Capture the cell that displays the provided text and extract its (x, y) central coordinate. 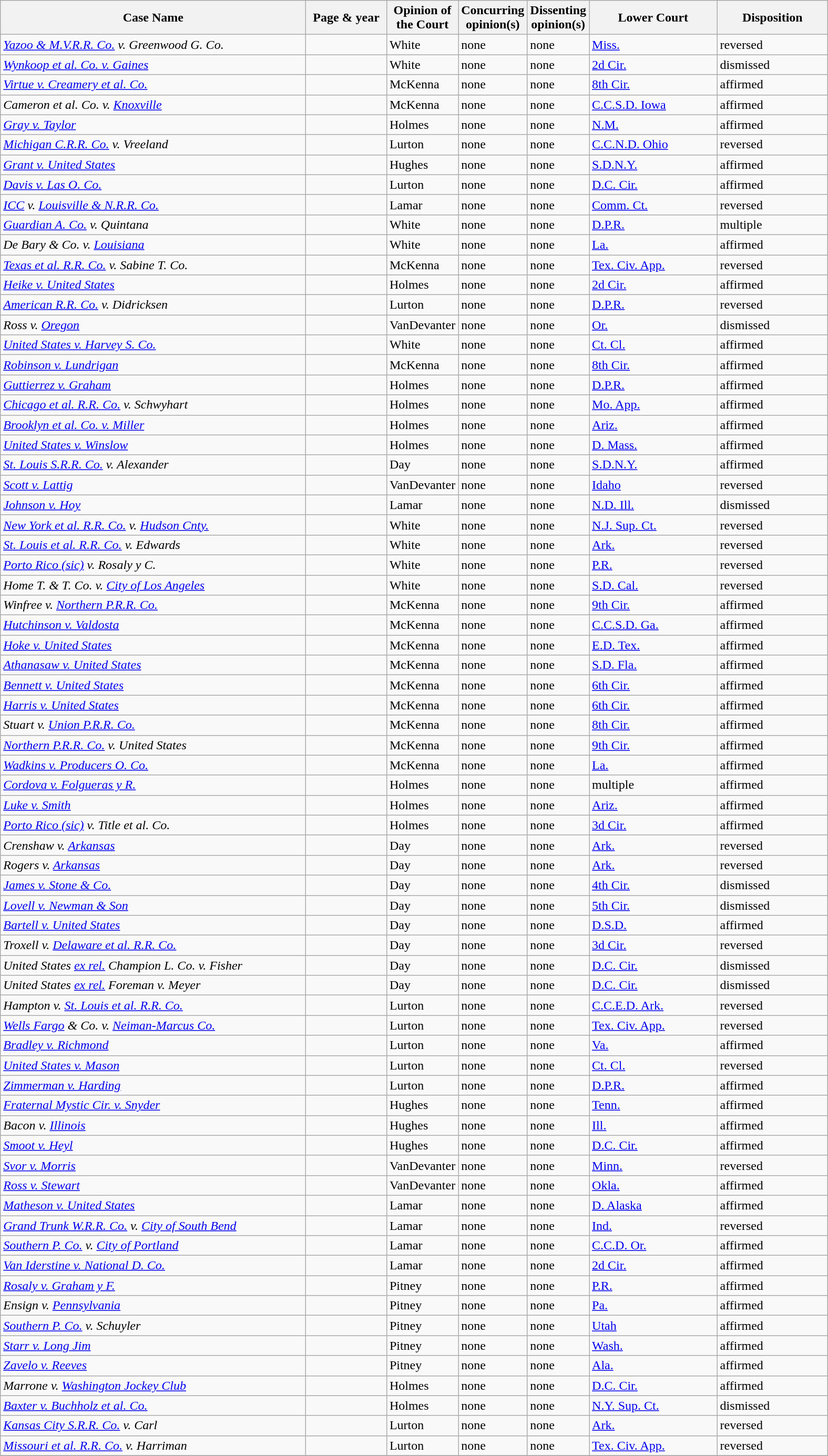
Cameron et al. Co. v. Knoxville (154, 105)
Johnson v. Hoy (154, 505)
Heike v. United States (154, 285)
Ross v. Stewart (154, 1185)
Marrone v. Washington Jockey Club (154, 1386)
Or. (653, 325)
Luke v. Smith (154, 805)
C.C.S.D. Iowa (653, 105)
Baxter v. Buchholz et al. Co. (154, 1406)
Wynkoop et al. Co. v. Gaines (154, 65)
Michigan C.R.R. Co. v. Vreeland (154, 145)
Fraternal Mystic Cir. v. Snyder (154, 1105)
C.C.E.D. Ark. (653, 1005)
Crenshaw v. Arkansas (154, 845)
C.C.N.D. Ohio (653, 145)
Ross v. Oregon (154, 325)
Southern P. Co. v. Schuyler (154, 1326)
Gray v. Taylor (154, 125)
Winfree v. Northern P.R.R. Co. (154, 605)
Lower Court (653, 18)
Guardian A. Co. v. Quintana (154, 225)
Stuart v. Union P.R.R. Co. (154, 725)
New York et al. R.R. Co. v. Hudson Cnty. (154, 525)
Bartell v. United States (154, 925)
Utah (653, 1326)
C.C.S.D. Ga. (653, 625)
Smoot v. Heyl (154, 1145)
Ala. (653, 1366)
N.M. (653, 125)
N.D. Ill. (653, 505)
American R.R. Co. v. Didricksen (154, 305)
Disposition (773, 18)
Minn. (653, 1165)
Guttierrez v. Graham (154, 385)
De Bary & Co. v. Louisiana (154, 245)
Robinson v. Lundrigan (154, 365)
St. Louis S.R.R. Co. v. Alexander (154, 465)
S.D. Fla. (653, 665)
Hoke v. United States (154, 645)
D. Alaska (653, 1205)
Rosaly v. Graham y F. (154, 1286)
Miss. (653, 45)
Svor v. Morris (154, 1165)
Ensign v. Pennsylvania (154, 1306)
D. Mass. (653, 445)
Porto Rico (sic) v. Title et al. Co. (154, 825)
D.S.D. (653, 925)
Harris v. United States (154, 705)
N.Y. Sup. Ct. (653, 1406)
Starr v. Long Jim (154, 1346)
Van Iderstine v. National D. Co. (154, 1266)
Concurring opinion(s) (493, 18)
United States v. Harvey S. Co. (154, 345)
Lovell v. Newman & Son (154, 905)
Bacon v. Illinois (154, 1125)
Case Name (154, 18)
Zimmerman v. Harding (154, 1085)
Zavelo v. Reeves (154, 1366)
Va. (653, 1045)
Northern P.R.R. Co. v. United States (154, 745)
Cordova v. Folgueras y R. (154, 785)
James v. Stone & Co. (154, 885)
United States ex rel. Champion L. Co. v. Fisher (154, 965)
Virtue v. Creamery et al. Co. (154, 85)
Comm. Ct. (653, 205)
Hutchinson v. Valdosta (154, 625)
Troxell v. Delaware et al. R.R. Co. (154, 945)
4th Cir. (653, 885)
United States v. Winslow (154, 445)
Opinion of the Court (422, 18)
Texas et al. R.R. Co. v. Sabine T. Co. (154, 264)
Porto Rico (sic) v. Rosaly y C. (154, 565)
S.D. Cal. (653, 585)
United States ex rel. Foreman v. Meyer (154, 985)
Davis v. Las O. Co. (154, 185)
Scott v. Lattig (154, 485)
Missouri et al. R.R. Co. v. Harriman (154, 1445)
Matheson v. United States (154, 1205)
E.D. Tex. (653, 645)
Southern P. Co. v. City of Portland (154, 1246)
Kansas City S.R.R. Co. v. Carl (154, 1426)
Hampton v. St. Louis et al. R.R. Co. (154, 1005)
Idaho (653, 485)
Ind. (653, 1226)
Ill. (653, 1125)
ICC v. Louisville & N.R.R. Co. (154, 205)
St. Louis et al. R.R. Co. v. Edwards (154, 545)
5th Cir. (653, 905)
Grant v. United States (154, 165)
Mo. App. (653, 405)
C.C.D. Or. (653, 1246)
Dissenting opinion(s) (558, 18)
Bennett v. United States (154, 685)
Chicago et al. R.R. Co. v. Schwyhart (154, 405)
Yazoo & M.V.R.R. Co. v. Greenwood G. Co. (154, 45)
Page & year (346, 18)
Okla. (653, 1185)
Grand Trunk W.R.R. Co. v. City of South Bend (154, 1226)
Home T. & T. Co. v. City of Los Angeles (154, 585)
Bradley v. Richmond (154, 1045)
N.J. Sup. Ct. (653, 525)
Brooklyn et al. Co. v. Miller (154, 425)
Wells Fargo & Co. v. Neiman-Marcus Co. (154, 1025)
Rogers v. Arkansas (154, 865)
Wash. (653, 1346)
Athanasaw v. United States (154, 665)
Wadkins v. Producers O. Co. (154, 765)
United States v. Mason (154, 1065)
Pa. (653, 1306)
Tenn. (653, 1105)
